Determine the (X, Y) coordinate at the center of the cell enclosing the given text.  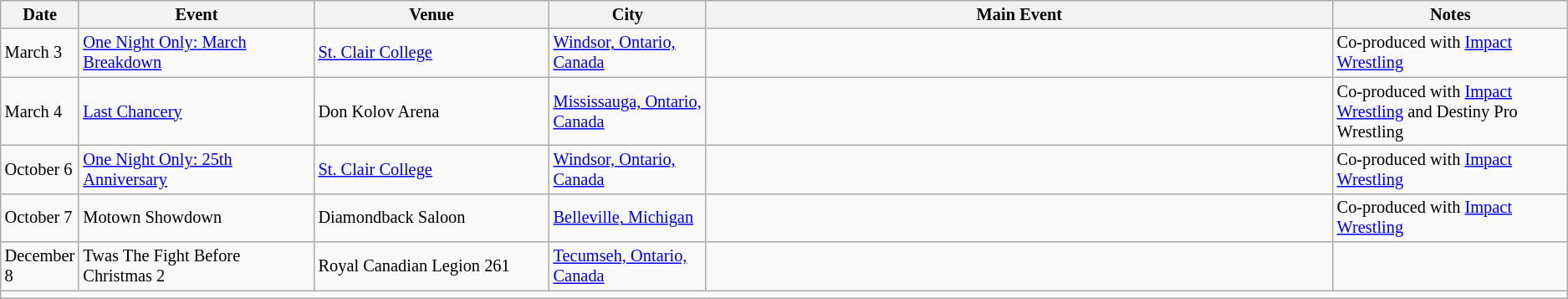
One Night Only: 25th Anniversary (196, 169)
Twas The Fight Before Christmas 2 (196, 266)
Mississauga, Ontario, Canada (627, 111)
Main Event (1019, 14)
Diamondback Saloon (432, 218)
Co-produced with Impact Wrestling and Destiny Pro Wrestling (1450, 111)
Venue (432, 14)
October 6 (40, 169)
Tecumseh, Ontario, Canada (627, 266)
Motown Showdown (196, 218)
Royal Canadian Legion 261 (432, 266)
March 3 (40, 53)
Date (40, 14)
One Night Only: March Breakdown (196, 53)
Last Chancery (196, 111)
October 7 (40, 218)
Don Kolov Arena (432, 111)
Belleville, Michigan (627, 218)
March 4 (40, 111)
Event (196, 14)
City (627, 14)
Notes (1450, 14)
December 8 (40, 266)
